Provide the [X, Y] coordinate of the cell's center where the given text is located.  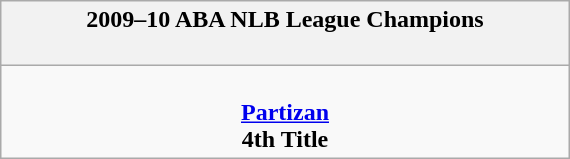
2009–10 ABA NLB League Champions [284, 34]
Partizan4th Title [284, 112]
